Return the [X, Y] coordinate for the center point of the cell that contains the specified text.  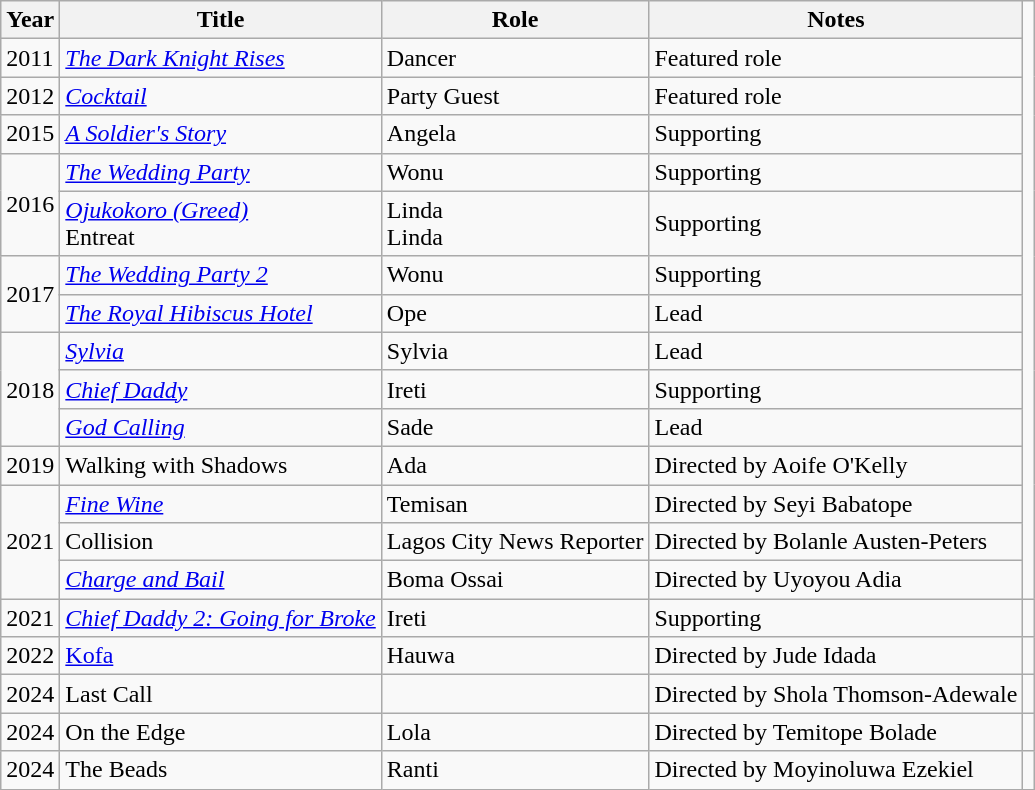
2019 [30, 465]
Collision [220, 542]
2018 [30, 389]
2012 [30, 96]
Kofa [220, 656]
Directed by Shola Thomson-Adewale [836, 694]
LindaLinda [515, 224]
Ope [515, 313]
The Wedding Party [220, 172]
Directed by Uyoyou Adia [836, 580]
Ranti [515, 770]
2017 [30, 294]
Ojukokoro (Greed)Entreat [220, 224]
Cocktail [220, 96]
Angela [515, 134]
Lola [515, 732]
Title [220, 20]
Hauwa [515, 656]
Dancer [515, 58]
The Wedding Party 2 [220, 275]
The Royal Hibiscus Hotel [220, 313]
Ada [515, 465]
The Beads [220, 770]
God Calling [220, 427]
2015 [30, 134]
On the Edge [220, 732]
Chief Daddy 2: Going for Broke [220, 618]
Directed by Moyinoluwa Ezekiel [836, 770]
2022 [30, 656]
Party Guest [515, 96]
Walking with Shadows [220, 465]
Notes [836, 20]
Chief Daddy [220, 389]
Role [515, 20]
The Dark Knight Rises [220, 58]
Temisan [515, 503]
Sade [515, 427]
2011 [30, 58]
Charge and Bail [220, 580]
Last Call [220, 694]
Directed by Temitope Bolade [836, 732]
Year [30, 20]
Directed by Aoife O'Kelly [836, 465]
Directed by Bolanle Austen-Peters [836, 542]
Directed by Jude Idada [836, 656]
Boma Ossai [515, 580]
Directed by Seyi Babatope [836, 503]
A Soldier's Story [220, 134]
Lagos City News Reporter [515, 542]
Fine Wine [220, 503]
2016 [30, 204]
